Search for the cell housing the specified text and yield its (x, y) center coordinate. 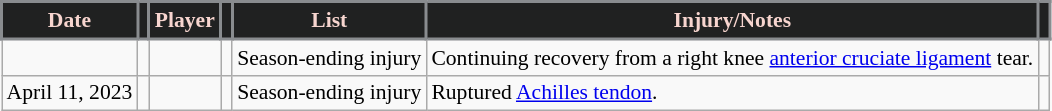
Continuing recovery from a right knee anterior cruciate ligament tear. (732, 57)
Player (185, 20)
Date (70, 20)
April 11, 2023 (70, 93)
Injury/Notes (732, 20)
Ruptured Achilles tendon. (732, 93)
List (329, 20)
